Output the (X, Y) coordinate of the center of the cell containing the given text.  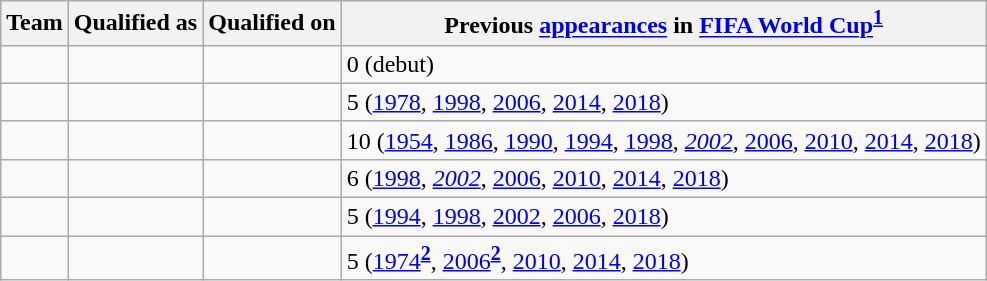
Qualified as (135, 24)
10 (1954, 1986, 1990, 1994, 1998, 2002, 2006, 2010, 2014, 2018) (664, 140)
5 (19742, 20062, 2010, 2014, 2018) (664, 258)
Qualified on (272, 24)
6 (1998, 2002, 2006, 2010, 2014, 2018) (664, 178)
Team (35, 24)
Previous appearances in FIFA World Cup1 (664, 24)
5 (1978, 1998, 2006, 2014, 2018) (664, 102)
5 (1994, 1998, 2002, 2006, 2018) (664, 217)
0 (debut) (664, 64)
